Pinpoint the cell where the given text exists, returning its (x, y) midpoint coordinate. 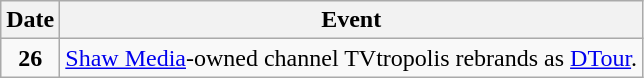
Date (30, 20)
Shaw Media-owned channel TVtropolis rebrands as DTour. (352, 58)
Event (352, 20)
26 (30, 58)
